Scan for the cell matching the given text and deliver its [X, Y] coordinate at center. 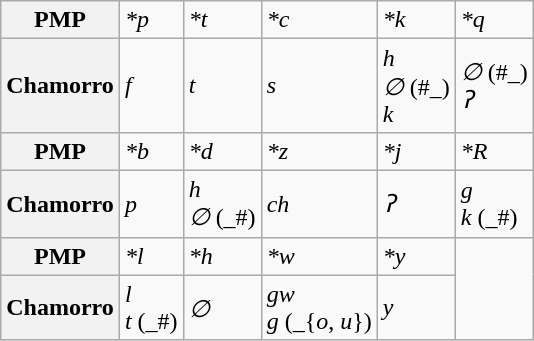
*R [494, 151]
*k [416, 20]
s [319, 86]
*h [222, 256]
*d [222, 151]
ʔ [416, 204]
ch [319, 204]
*c [319, 20]
*l [151, 256]
*y [416, 256]
*p [151, 20]
lt (_#) [151, 308]
h∅ (_#) [222, 204]
*q [494, 20]
h∅ (#_)k [416, 86]
∅ (#_)ʔ [494, 86]
p [151, 204]
f [151, 86]
*b [151, 151]
*j [416, 151]
gwg (_{o, u}) [319, 308]
t [222, 86]
gk (_#) [494, 204]
∅ [222, 308]
*z [319, 151]
y [416, 308]
*t [222, 20]
*w [319, 256]
